Return the [X, Y] coordinate for the center point of the cell that contains the specified text.  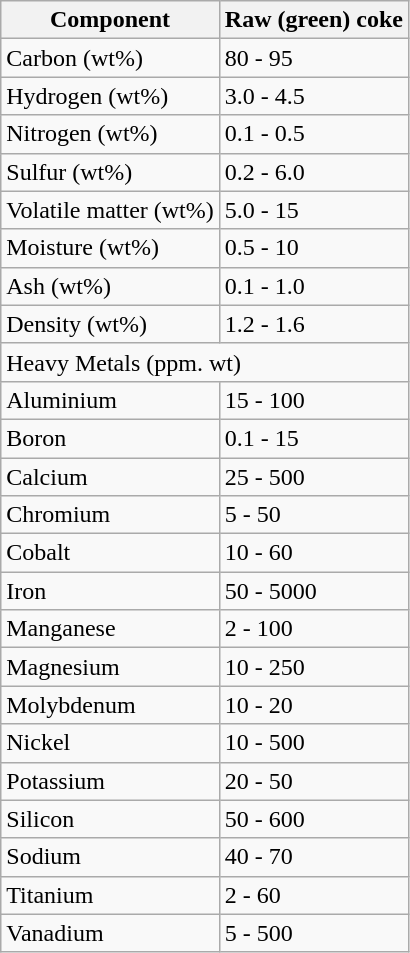
Magnesium [110, 667]
Silicon [110, 819]
Heavy Metals (ppm. wt) [205, 362]
Calcium [110, 477]
5 - 50 [314, 515]
Boron [110, 438]
3.0 - 4.5 [314, 96]
Volatile matter (wt%) [110, 210]
Aluminium [110, 400]
15 - 100 [314, 400]
Sulfur (wt%) [110, 172]
40 - 70 [314, 857]
2 - 60 [314, 895]
Molybdenum [110, 705]
Vanadium [110, 933]
5 - 500 [314, 933]
50 - 600 [314, 819]
0.5 - 10 [314, 248]
Manganese [110, 629]
50 - 5000 [314, 591]
25 - 500 [314, 477]
Iron [110, 591]
10 - 60 [314, 553]
Density (wt%) [110, 324]
0.1 - 15 [314, 438]
80 - 95 [314, 58]
5.0 - 15 [314, 210]
0.2 - 6.0 [314, 172]
10 - 20 [314, 705]
Raw (green) coke [314, 20]
0.1 - 0.5 [314, 134]
10 - 250 [314, 667]
Ash (wt%) [110, 286]
Potassium [110, 781]
20 - 50 [314, 781]
Moisture (wt%) [110, 248]
Hydrogen (wt%) [110, 96]
Cobalt [110, 553]
Titanium [110, 895]
Component [110, 20]
10 - 500 [314, 743]
0.1 - 1.0 [314, 286]
Carbon (wt%) [110, 58]
Nitrogen (wt%) [110, 134]
2 - 100 [314, 629]
Sodium [110, 857]
Nickel [110, 743]
1.2 - 1.6 [314, 324]
Chromium [110, 515]
